Return (X, Y) of the center of cell containing provided text 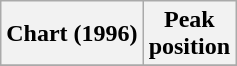
Chart (1996) (72, 34)
Peakposition (189, 34)
